For the text-containing cell, return its midpoint in [X, Y] coordinate format. 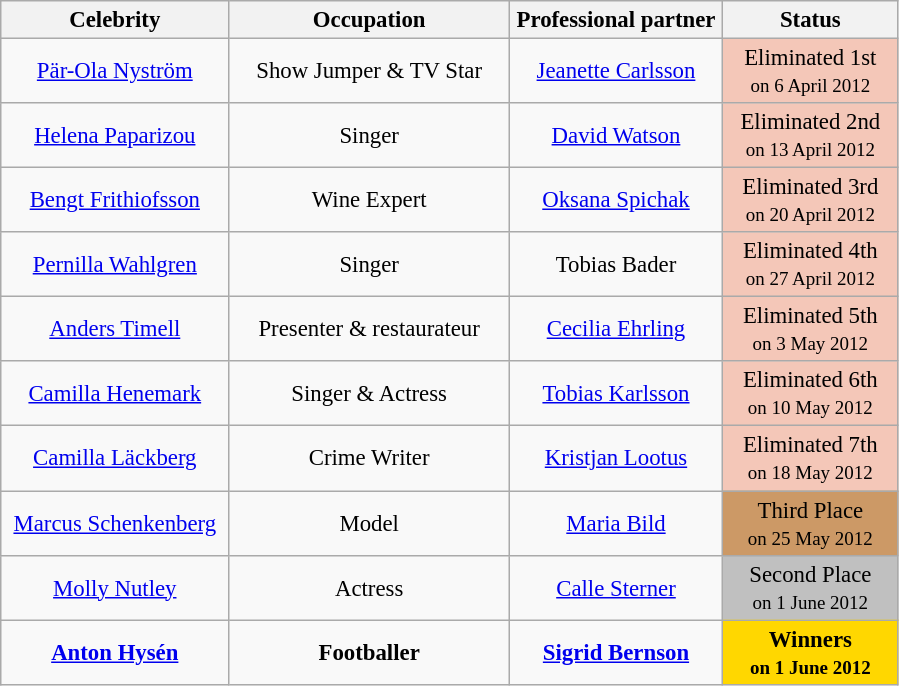
Calle Sterner [616, 588]
Eliminated 5thon 3 May 2012 [811, 330]
Eliminated 2ndon 13 April 2012 [811, 136]
Presenter & restaurateur [370, 330]
Oksana Spichak [616, 200]
Occupation [370, 20]
Jeanette Carlsson [616, 72]
Professional partner [616, 20]
Eliminated 3rdon 20 April 2012 [811, 200]
Kristjan Lootus [616, 458]
Footballer [370, 652]
Camilla Henemark [115, 394]
Pernilla Wahlgren [115, 264]
Actress [370, 588]
Eliminated 1ston 6 April 2012 [811, 72]
Camilla Läckberg [115, 458]
Anders Timell [115, 330]
Pär-Ola Nyström [115, 72]
Crime Writer [370, 458]
Celebrity [115, 20]
Show Jumper & TV Star [370, 72]
Marcus Schenkenberg [115, 524]
Molly Nutley [115, 588]
Cecilia Ehrling [616, 330]
Tobias Karlsson [616, 394]
David Watson [616, 136]
Sigrid Bernson [616, 652]
Third Placeon 25 May 2012 [811, 524]
Model [370, 524]
Winnerson 1 June 2012 [811, 652]
Tobias Bader [616, 264]
Helena Paparizou [115, 136]
Maria Bild [616, 524]
Anton Hysén [115, 652]
Eliminated 6thon 10 May 2012 [811, 394]
Second Placeon 1 June 2012 [811, 588]
Bengt Frithiofsson [115, 200]
Eliminated 4thon 27 April 2012 [811, 264]
Eliminated 7thon 18 May 2012 [811, 458]
Singer & Actress [370, 394]
Status [811, 20]
Wine Expert [370, 200]
